Output the [x, y] coordinate of the center of the cell containing the given text.  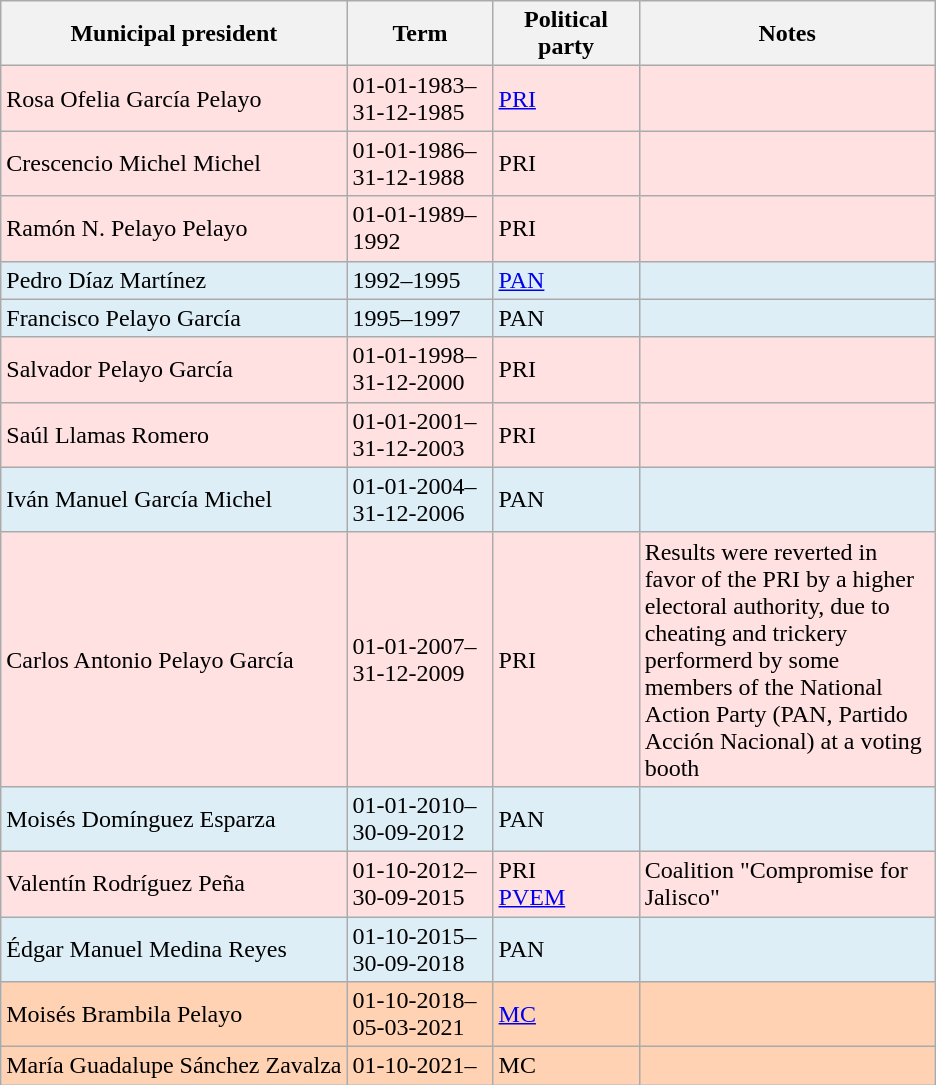
Crescencio Michel Michel [174, 164]
01-10-2012–30-09-2015 [420, 884]
María Guadalupe Sánchez Zavalza [174, 1066]
01-01-1989–1992 [420, 228]
01-01-1983–31-12-1985 [420, 98]
01-01-2007–31-12-2009 [420, 659]
Salvador Pelayo García [174, 370]
Francisco Pelayo García [174, 318]
01-01-1998–31-12-2000 [420, 370]
Term [420, 34]
Rosa Ofelia García Pelayo [174, 98]
01-01-2001–31-12-2003 [420, 434]
1992–1995 [420, 280]
Municipal president [174, 34]
01-01-1986–31-12-1988 [420, 164]
01-10-2021– [420, 1066]
Notes [787, 34]
Moisés Brambila Pelayo [174, 1014]
PRI PVEM [566, 884]
Carlos Antonio Pelayo García [174, 659]
Ramón N. Pelayo Pelayo [174, 228]
Pedro Díaz Martínez [174, 280]
01-10-2015–30-09-2018 [420, 948]
Moisés Domínguez Esparza [174, 818]
Coalition "Compromise for Jalisco" [787, 884]
01-01-2010–30-09-2012 [420, 818]
01-10-2018–05-03-2021 [420, 1014]
1995–1997 [420, 318]
Iván Manuel García Michel [174, 500]
Saúl Llamas Romero [174, 434]
Édgar Manuel Medina Reyes [174, 948]
Valentín Rodríguez Peña [174, 884]
01-01-2004–31-12-2006 [420, 500]
Political party [566, 34]
